From the cell containing the given text, extract its center point as [X, Y] coordinate. 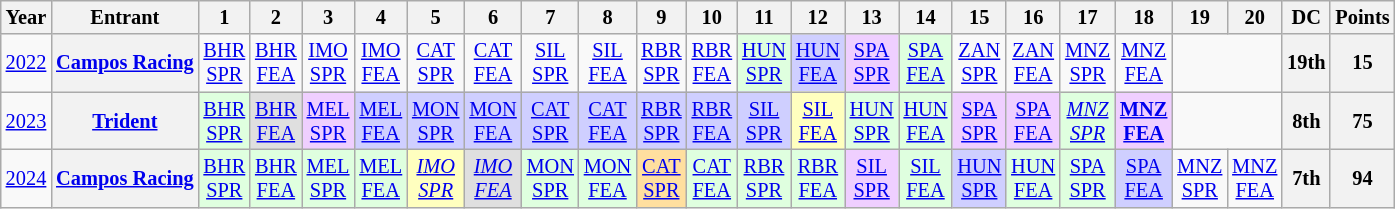
12 [818, 17]
20 [1254, 17]
11 [764, 17]
3 [328, 17]
DC [1306, 17]
17 [1088, 17]
2 [276, 17]
8 [608, 17]
75 [1362, 121]
2022 [26, 63]
9 [661, 17]
19 [1200, 17]
Year [26, 17]
4 [380, 17]
10 [712, 17]
1 [224, 17]
7 [550, 17]
2023 [26, 121]
2024 [26, 178]
Trident [124, 121]
19th [1306, 63]
13 [872, 17]
ZANSPR [979, 63]
14 [926, 17]
ZANFEA [1033, 63]
16 [1033, 17]
8th [1306, 121]
Entrant [124, 17]
Points [1362, 17]
18 [1144, 17]
5 [436, 17]
7th [1306, 178]
94 [1362, 178]
6 [492, 17]
